Detect which cell encompasses the target text, then output its (X, Y) center coordinate. 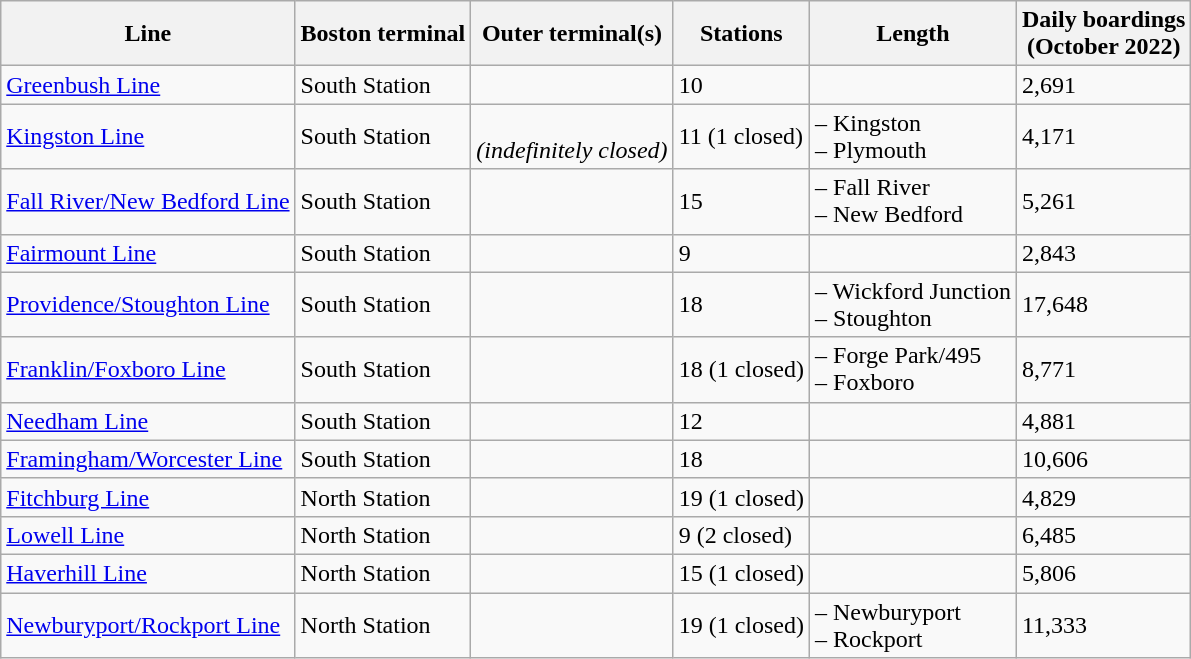
Line (148, 34)
Length (914, 34)
17,648 (1103, 304)
– Newburyport – Rockport (914, 624)
Haverhill Line (148, 573)
10,606 (1103, 459)
Lowell Line (148, 535)
Providence/Stoughton Line (148, 304)
Fairmount Line (148, 253)
Needham Line (148, 421)
(indefinitely closed) (572, 136)
15 (741, 202)
Boston terminal (383, 34)
Kingston Line (148, 136)
2,691 (1103, 85)
8,771 (1103, 370)
Newburyport/Rockport Line (148, 624)
15 (1 closed) (741, 573)
Franklin/Foxboro Line (148, 370)
11 (1 closed) (741, 136)
11,333 (1103, 624)
4,881 (1103, 421)
– Forge Park/495 – Foxboro (914, 370)
10 (741, 85)
– Fall River – New Bedford (914, 202)
Stations (741, 34)
5,261 (1103, 202)
Framingham/Worcester Line (148, 459)
Daily boardings(October 2022) (1103, 34)
Outer terminal(s) (572, 34)
2,843 (1103, 253)
Fall River/New Bedford Line (148, 202)
9 (2 closed) (741, 535)
Greenbush Line (148, 85)
4,171 (1103, 136)
9 (741, 253)
– Wickford Junction – Stoughton (914, 304)
4,829 (1103, 497)
5,806 (1103, 573)
Fitchburg Line (148, 497)
12 (741, 421)
6,485 (1103, 535)
18 (1 closed) (741, 370)
– Kingston – Plymouth (914, 136)
